Determine the [X, Y] coordinate at the center of the cell enclosing the given text.  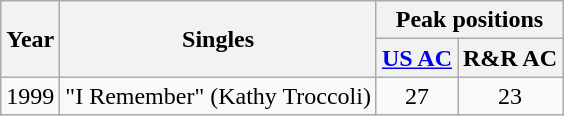
23 [510, 96]
R&R AC [510, 58]
Peak positions [469, 20]
"I Remember" (Kathy Troccoli) [218, 96]
1999 [30, 96]
US AC [416, 58]
Year [30, 39]
27 [416, 96]
Singles [218, 39]
